Return the (x, y) coordinate for the center point of the cell that contains the specified text.  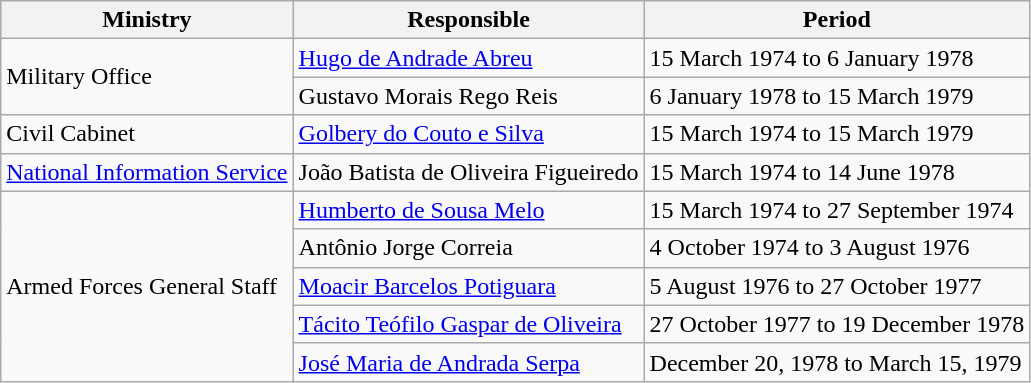
Period (837, 20)
Ministry (147, 20)
15 March 1974 to 6 January 1978 (837, 58)
15 March 1974 to 27 September 1974 (837, 210)
15 March 1974 to 14 June 1978 (837, 172)
December 20, 1978 to March 15, 1979 (837, 362)
National Information Service (147, 172)
Golbery do Couto e Silva (468, 134)
João Batista de Oliveira Figueiredo (468, 172)
Gustavo Morais Rego Reis (468, 96)
Tácito Teófilo Gaspar de Oliveira (468, 324)
4 October 1974 to 3 August 1976 (837, 248)
Military Office (147, 77)
27 October 1977 to 19 December 1978 (837, 324)
Hugo de Andrade Abreu (468, 58)
Responsible (468, 20)
15 March 1974 to 15 March 1979 (837, 134)
Moacir Barcelos Potiguara (468, 286)
Civil Cabinet (147, 134)
José Maria de Andrada Serpa (468, 362)
Humberto de Sousa Melo (468, 210)
5 August 1976 to 27 October 1977 (837, 286)
6 January 1978 to 15 March 1979 (837, 96)
Antônio Jorge Correia (468, 248)
Armed Forces General Staff (147, 286)
